Provide the (X, Y) coordinate of the cell's center where the given text is located.  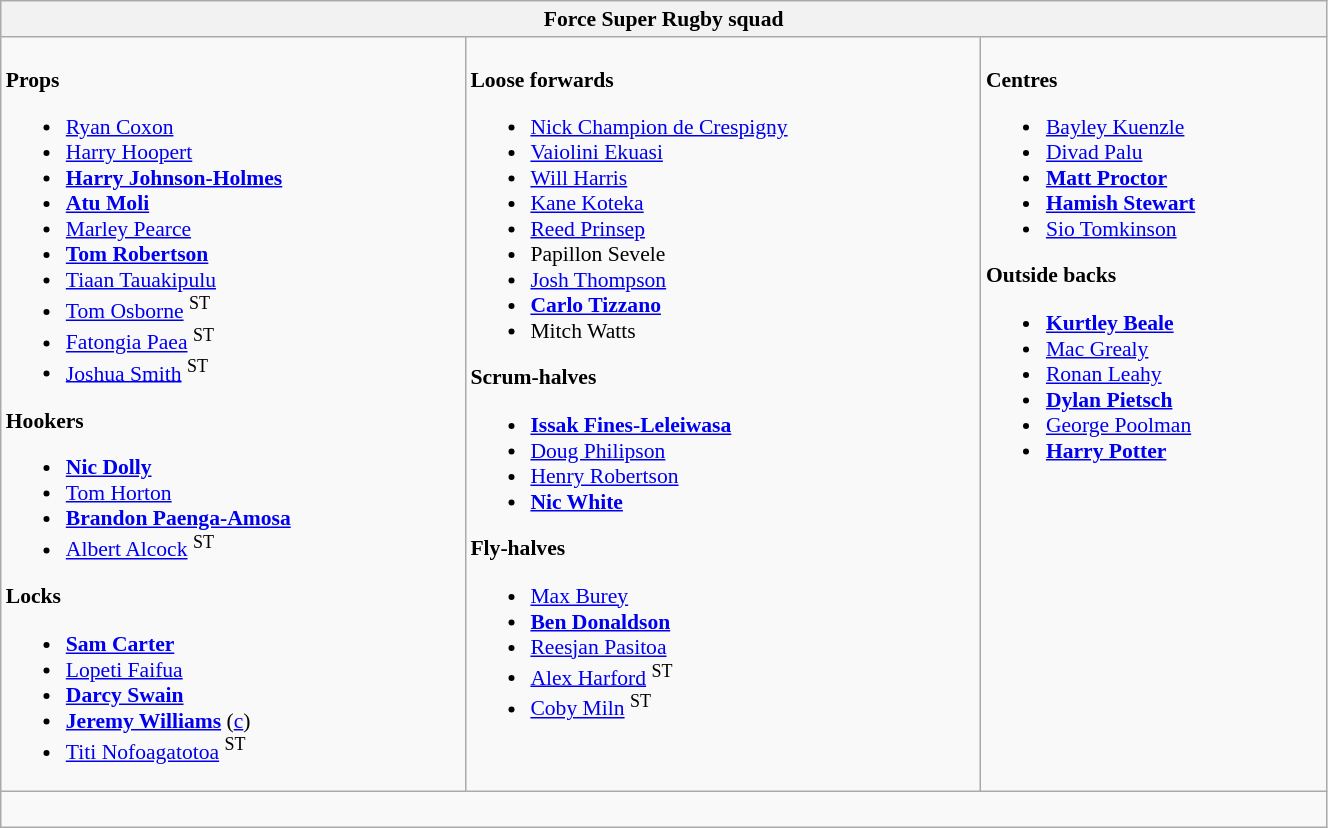
Force Super Rugby squad (664, 19)
